Locate the cell with the specified text and output its [X, Y] center coordinate. 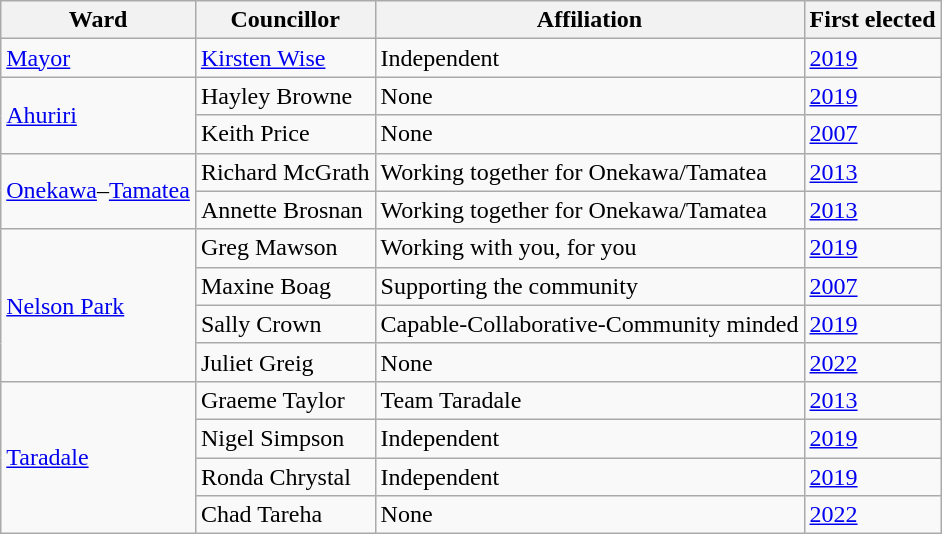
Graeme Taylor [285, 400]
Juliet Greig [285, 362]
Ronda Chrystal [285, 477]
Nigel Simpson [285, 438]
Councillor [285, 20]
Supporting the community [590, 286]
Nelson Park [98, 305]
Taradale [98, 457]
Chad Tareha [285, 515]
Ahuriri [98, 115]
Ward [98, 20]
Capable-Collaborative-Community minded [590, 324]
Working with you, for you [590, 248]
Annette Brosnan [285, 210]
Mayor [98, 58]
Hayley Browne [285, 96]
Greg Mawson [285, 248]
Team Taradale [590, 400]
Sally Crown [285, 324]
Onekawa–Tamatea [98, 191]
Kirsten Wise [285, 58]
Richard McGrath [285, 172]
Affiliation [590, 20]
Keith Price [285, 134]
First elected [872, 20]
Maxine Boag [285, 286]
